Provide the [X, Y] coordinate of the cell's center where the given text is located.  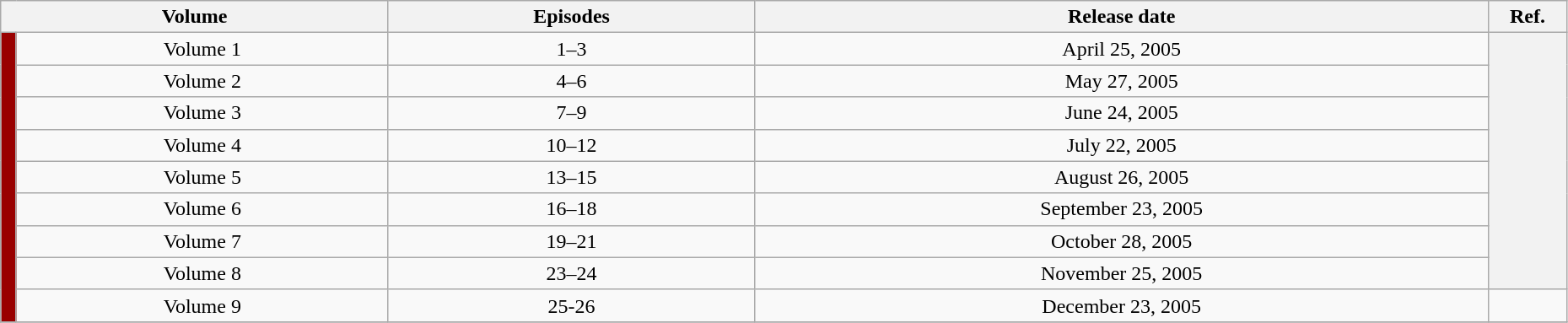
August 26, 2005 [1122, 177]
1–3 [571, 49]
Episodes [571, 17]
Volume 9 [202, 305]
November 25, 2005 [1122, 273]
Volume 7 [202, 241]
19–21 [571, 241]
Volume 2 [202, 81]
13–15 [571, 177]
Volume 8 [202, 273]
23–24 [571, 273]
Volume 5 [202, 177]
Volume 3 [202, 113]
December 23, 2005 [1122, 305]
Volume 6 [202, 209]
16–18 [571, 209]
Volume [195, 17]
Release date [1122, 17]
4–6 [571, 81]
April 25, 2005 [1122, 49]
25-26 [571, 305]
July 22, 2005 [1122, 145]
September 23, 2005 [1122, 209]
October 28, 2005 [1122, 241]
Ref. [1528, 17]
Volume 4 [202, 145]
Volume 1 [202, 49]
10–12 [571, 145]
7–9 [571, 113]
May 27, 2005 [1122, 81]
June 24, 2005 [1122, 113]
